For the text-containing cell, return its midpoint in [x, y] coordinate format. 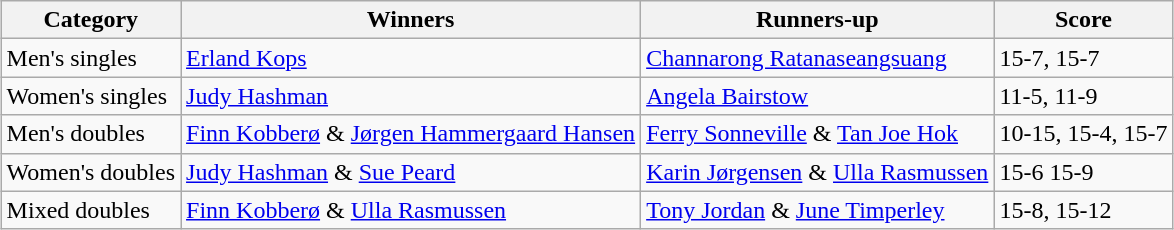
Tony Jordan & June Timperley [818, 210]
Category [90, 20]
10-15, 15-4, 15-7 [1084, 134]
15-6 15-9 [1084, 172]
Judy Hashman [411, 96]
15-8, 15-12 [1084, 210]
Women's doubles [90, 172]
Angela Bairstow [818, 96]
Men's singles [90, 58]
15-7, 15-7 [1084, 58]
Finn Kobberø & Jørgen Hammergaard Hansen [411, 134]
11-5, 11-9 [1084, 96]
Erland Kops [411, 58]
Channarong Ratanaseangsuang [818, 58]
Men's doubles [90, 134]
Runners-up [818, 20]
Finn Kobberø & Ulla Rasmussen [411, 210]
Karin Jørgensen & Ulla Rasmussen [818, 172]
Mixed doubles [90, 210]
Winners [411, 20]
Women's singles [90, 96]
Ferry Sonneville & Tan Joe Hok [818, 134]
Score [1084, 20]
Judy Hashman & Sue Peard [411, 172]
